Extract the (x, y) coordinate from the center of the cell holding the provided text.  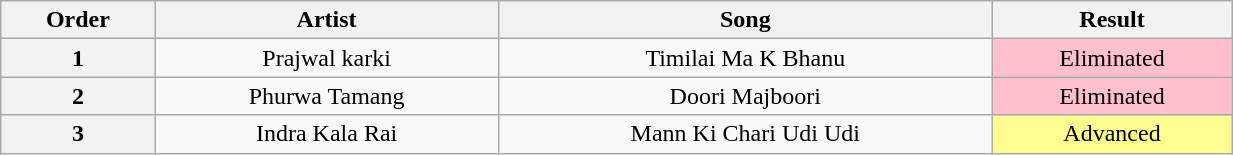
Order (78, 20)
Song (745, 20)
3 (78, 134)
Doori Majboori (745, 96)
Mann Ki Chari Udi Udi (745, 134)
Result (1112, 20)
Artist (326, 20)
Timilai Ma K Bhanu (745, 58)
1 (78, 58)
Indra Kala Rai (326, 134)
Advanced (1112, 134)
2 (78, 96)
Prajwal karki (326, 58)
Phurwa Tamang (326, 96)
